For the text-containing cell, return its midpoint in [x, y] coordinate format. 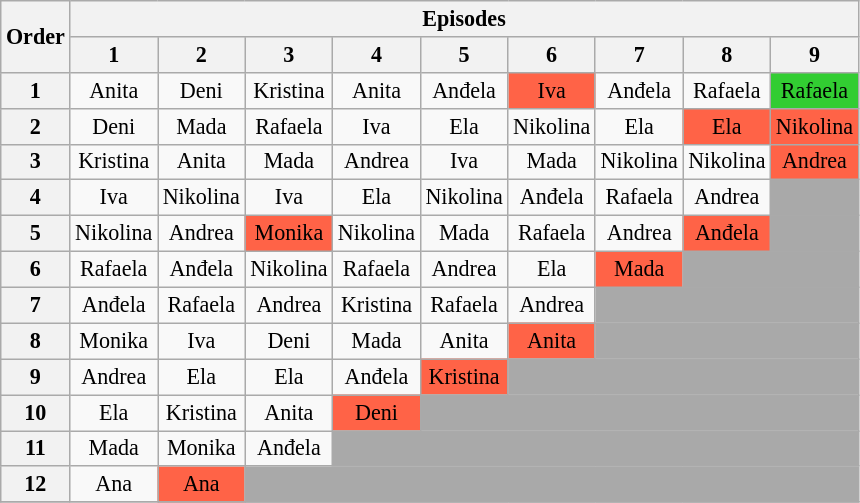
11 [36, 448]
Episodes [464, 18]
Order [36, 36]
10 [36, 412]
12 [36, 484]
